Pinpoint the cell where the given text exists, returning its [x, y] midpoint coordinate. 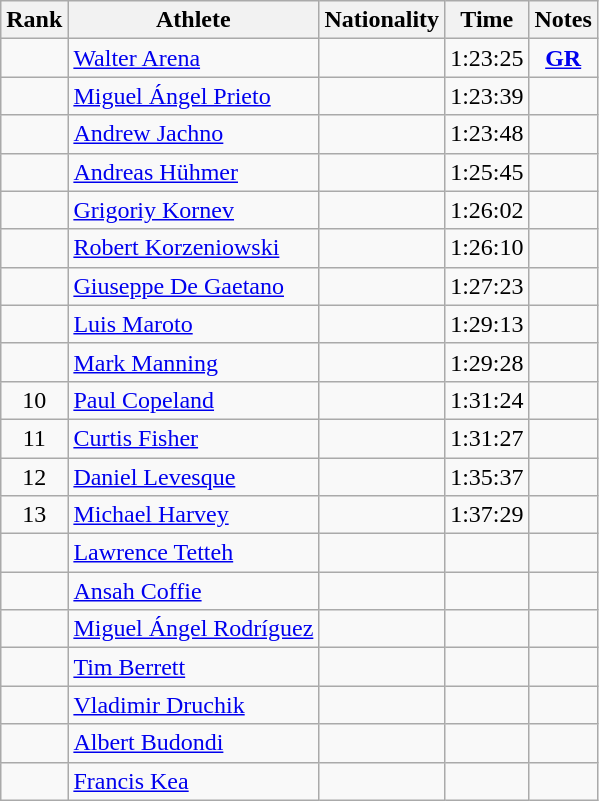
Daniel Levesque [194, 477]
Lawrence Tetteh [194, 553]
Walter Arena [194, 58]
Andreas Hühmer [194, 172]
1:23:48 [487, 134]
Miguel Ángel Rodríguez [194, 629]
Robert Korzeniowski [194, 248]
Nationality [382, 20]
Athlete [194, 20]
Grigoriy Kornev [194, 210]
GR [563, 58]
Luis Maroto [194, 324]
12 [34, 477]
Andrew Jachno [194, 134]
1:29:28 [487, 362]
Tim Berrett [194, 667]
Notes [563, 20]
Ansah Coffie [194, 591]
1:25:45 [487, 172]
1:26:10 [487, 248]
Paul Copeland [194, 400]
10 [34, 400]
1:26:02 [487, 210]
13 [34, 515]
1:27:23 [487, 286]
Miguel Ángel Prieto [194, 96]
Michael Harvey [194, 515]
11 [34, 438]
1:31:27 [487, 438]
Mark Manning [194, 362]
Albert Budondi [194, 743]
Francis Kea [194, 781]
Giuseppe De Gaetano [194, 286]
1:31:24 [487, 400]
Rank [34, 20]
1:23:25 [487, 58]
Time [487, 20]
Vladimir Druchik [194, 705]
1:37:29 [487, 515]
1:29:13 [487, 324]
Curtis Fisher [194, 438]
1:35:37 [487, 477]
1:23:39 [487, 96]
